Return the (x, y) coordinate for the center point of the cell that contains the specified text.  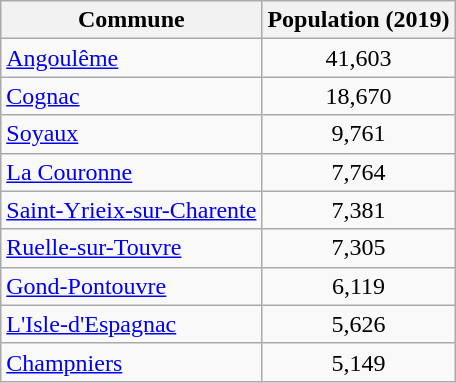
Angoulême (132, 58)
7,305 (358, 248)
Ruelle-sur-Touvre (132, 248)
7,764 (358, 172)
41,603 (358, 58)
Population (2019) (358, 20)
5,149 (358, 362)
Soyaux (132, 134)
Champniers (132, 362)
La Couronne (132, 172)
L'Isle-d'Espagnac (132, 324)
7,381 (358, 210)
9,761 (358, 134)
Commune (132, 20)
Saint-Yrieix-sur-Charente (132, 210)
Cognac (132, 96)
18,670 (358, 96)
6,119 (358, 286)
Gond-Pontouvre (132, 286)
5,626 (358, 324)
